Scan for the cell matching the given text and deliver its (x, y) coordinate at center. 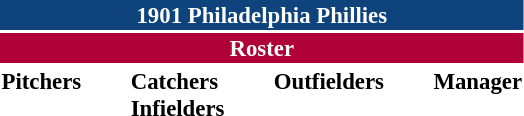
1901 Philadelphia Phillies (262, 15)
Roster (262, 48)
